Find where the given text appears and provide that cell's center as (x, y) coordinate. 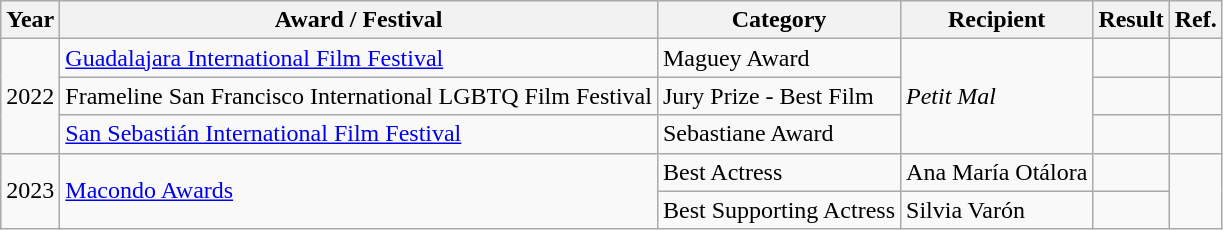
Result (1131, 20)
Guadalajara International Film Festival (359, 58)
Ref. (1196, 20)
Sebastiane Award (778, 134)
Year (30, 20)
Category (778, 20)
Award / Festival (359, 20)
Maguey Award (778, 58)
Best Supporting Actress (778, 210)
2022 (30, 96)
Macondo Awards (359, 191)
2023 (30, 191)
Silvia Varón (997, 210)
Ana María Otálora (997, 172)
Jury Prize - Best Film (778, 96)
San Sebastián International Film Festival (359, 134)
Best Actress (778, 172)
Frameline San Francisco International LGBTQ Film Festival (359, 96)
Petit Mal (997, 96)
Recipient (997, 20)
